Capture the cell that displays the provided text and extract its [X, Y] central coordinate. 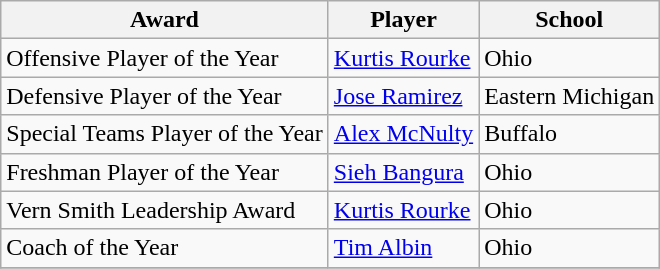
Award [165, 20]
Freshman Player of the Year [165, 172]
Player [403, 20]
Eastern Michigan [570, 96]
Tim Albin [403, 248]
Jose Ramirez [403, 96]
Coach of the Year [165, 248]
Alex McNulty [403, 134]
School [570, 20]
Buffalo [570, 134]
Offensive Player of the Year [165, 58]
Special Teams Player of the Year [165, 134]
Sieh Bangura [403, 172]
Defensive Player of the Year [165, 96]
Vern Smith Leadership Award [165, 210]
